Extract the (x, y) coordinate from the center of the cell holding the provided text.  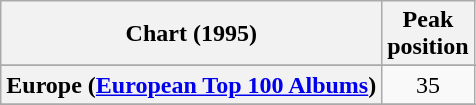
Chart (1995) (192, 34)
Peakposition (428, 34)
Europe (European Top 100 Albums) (192, 85)
35 (428, 85)
